Return the [X, Y] coordinate for the center point of the cell that contains the specified text.  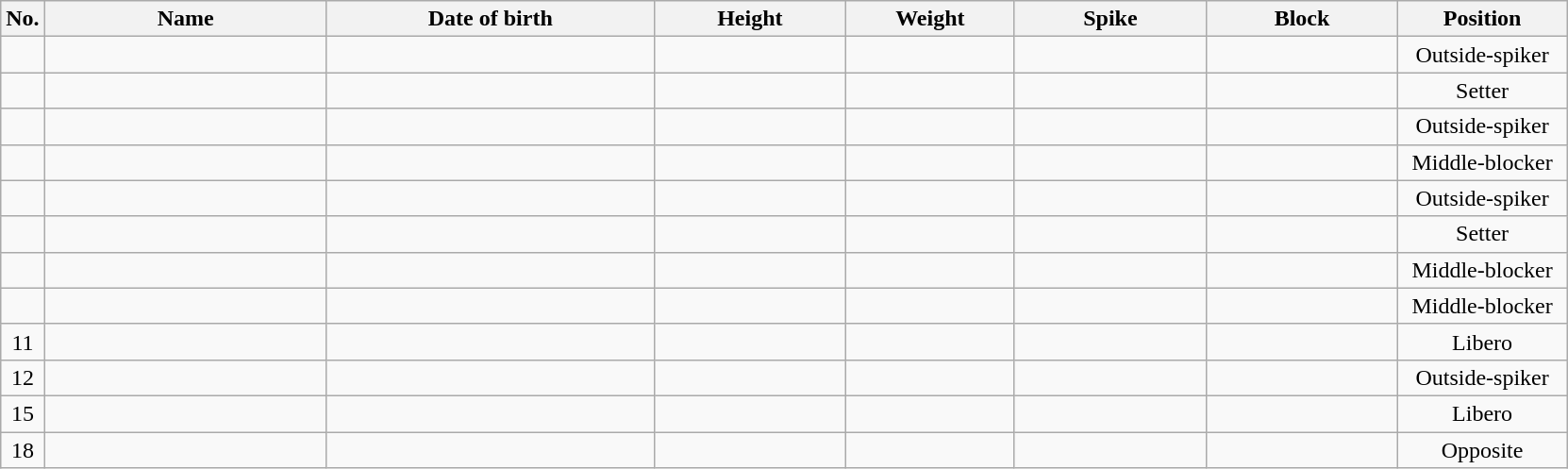
18 [23, 450]
15 [23, 413]
Spike [1109, 19]
Block [1302, 19]
12 [23, 377]
Date of birth [491, 19]
11 [23, 342]
No. [23, 19]
Weight [930, 19]
Height [749, 19]
Position [1483, 19]
Name [185, 19]
Opposite [1483, 450]
